Extract the (X, Y) coordinate from the center of the cell holding the provided text.  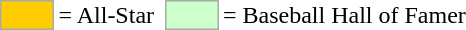
= All-Star (106, 15)
